Identify which cell holds the provided text, then report its (X, Y) central coordinate. 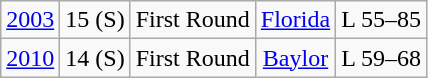
2010 (30, 58)
Florida (295, 20)
14 (S) (95, 58)
Baylor (295, 58)
L 55–85 (382, 20)
L 59–68 (382, 58)
2003 (30, 20)
15 (S) (95, 20)
